Return the [x, y] coordinate for the center point of the cell that contains the specified text.  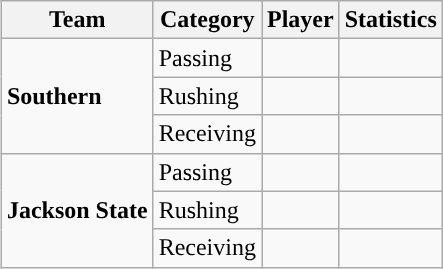
Player [301, 20]
Team [77, 20]
Statistics [390, 20]
Category [207, 20]
Jackson State [77, 210]
Southern [77, 96]
